From the cell containing the given text, extract its center point as [X, Y] coordinate. 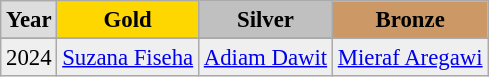
2024 [29, 58]
Mieraf Aregawi [410, 58]
Silver [265, 20]
Bronze [410, 20]
Suzana Fiseha [128, 58]
Year [29, 20]
Adiam Dawit [265, 58]
Gold [128, 20]
